Return the [X, Y] coordinate for the center point of the cell that contains the specified text.  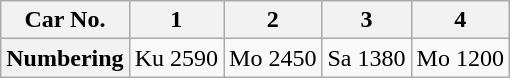
Numbering [65, 58]
Mo 2450 [273, 58]
2 [273, 20]
4 [460, 20]
3 [366, 20]
Car No. [65, 20]
Mo 1200 [460, 58]
Sa 1380 [366, 58]
Ku 2590 [176, 58]
1 [176, 20]
